Return (x, y) of the center of cell containing provided text 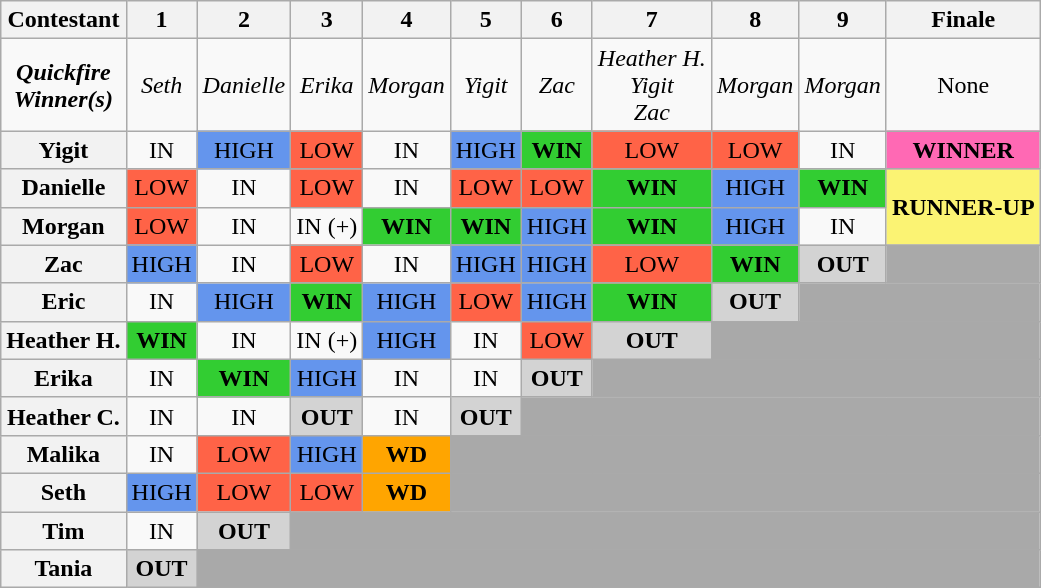
8 (755, 20)
3 (327, 20)
5 (486, 20)
6 (556, 20)
WINNER (963, 150)
7 (652, 20)
Eric (64, 302)
RUNNER-UP (963, 207)
QuickfireWinner(s) (64, 85)
Heather H.YigitZac (652, 85)
Contestant (64, 20)
None (963, 85)
Heather C. (64, 416)
1 (162, 20)
9 (843, 20)
Finale (963, 20)
Heather H. (64, 340)
Malika (64, 454)
4 (407, 20)
Tim (64, 531)
2 (244, 20)
Tania (64, 569)
